Extract the (X, Y) coordinate from the center of the cell holding the provided text.  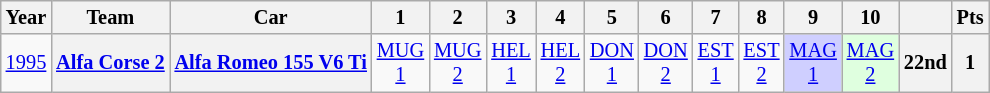
Team (110, 17)
MUG2 (458, 63)
9 (812, 17)
Alfa Romeo 155 V6 Ti (271, 63)
22nd (926, 63)
Car (271, 17)
MUG1 (400, 63)
EST2 (762, 63)
Pts (970, 17)
3 (510, 17)
Year (26, 17)
6 (666, 17)
5 (612, 17)
HEL2 (560, 63)
Alfa Corse 2 (110, 63)
8 (762, 17)
MAG2 (870, 63)
MAG1 (812, 63)
4 (560, 17)
HEL1 (510, 63)
10 (870, 17)
1995 (26, 63)
DON2 (666, 63)
DON1 (612, 63)
EST1 (716, 63)
2 (458, 17)
7 (716, 17)
